Output the [X, Y] coordinate of the center of the cell containing the given text.  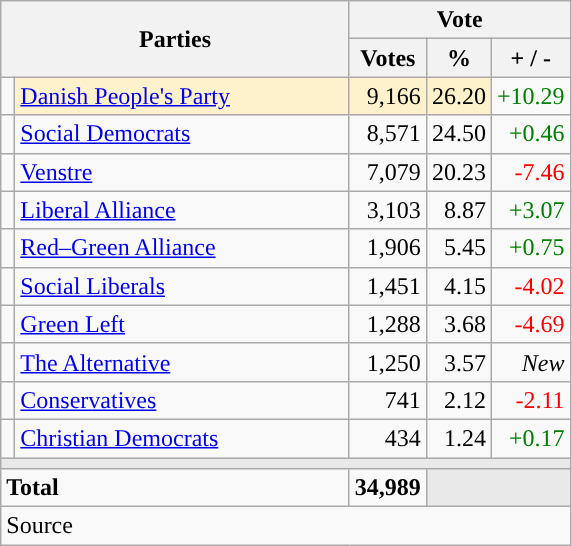
26.20 [458, 96]
+0.46 [530, 134]
1.24 [458, 438]
3,103 [388, 210]
1,250 [388, 362]
Christian Democrats [182, 438]
+0.75 [530, 248]
34,989 [388, 488]
New [530, 362]
Danish People's Party [182, 96]
1,451 [388, 286]
Vote [460, 20]
24.50 [458, 134]
Source [286, 526]
+3.07 [530, 210]
7,079 [388, 172]
Venstre [182, 172]
-4.69 [530, 324]
4.15 [458, 286]
9,166 [388, 96]
Social Democrats [182, 134]
741 [388, 400]
Votes [388, 58]
-4.02 [530, 286]
Total [176, 488]
3.57 [458, 362]
1,906 [388, 248]
20.23 [458, 172]
1,288 [388, 324]
% [458, 58]
+10.29 [530, 96]
Social Liberals [182, 286]
+0.17 [530, 438]
Parties [176, 39]
The Alternative [182, 362]
5.45 [458, 248]
8,571 [388, 134]
Liberal Alliance [182, 210]
8.87 [458, 210]
Red–Green Alliance [182, 248]
434 [388, 438]
2.12 [458, 400]
3.68 [458, 324]
-2.11 [530, 400]
Conservatives [182, 400]
Green Left [182, 324]
-7.46 [530, 172]
+ / - [530, 58]
